Determine the [x, y] coordinate at the center of the cell enclosing the given text.  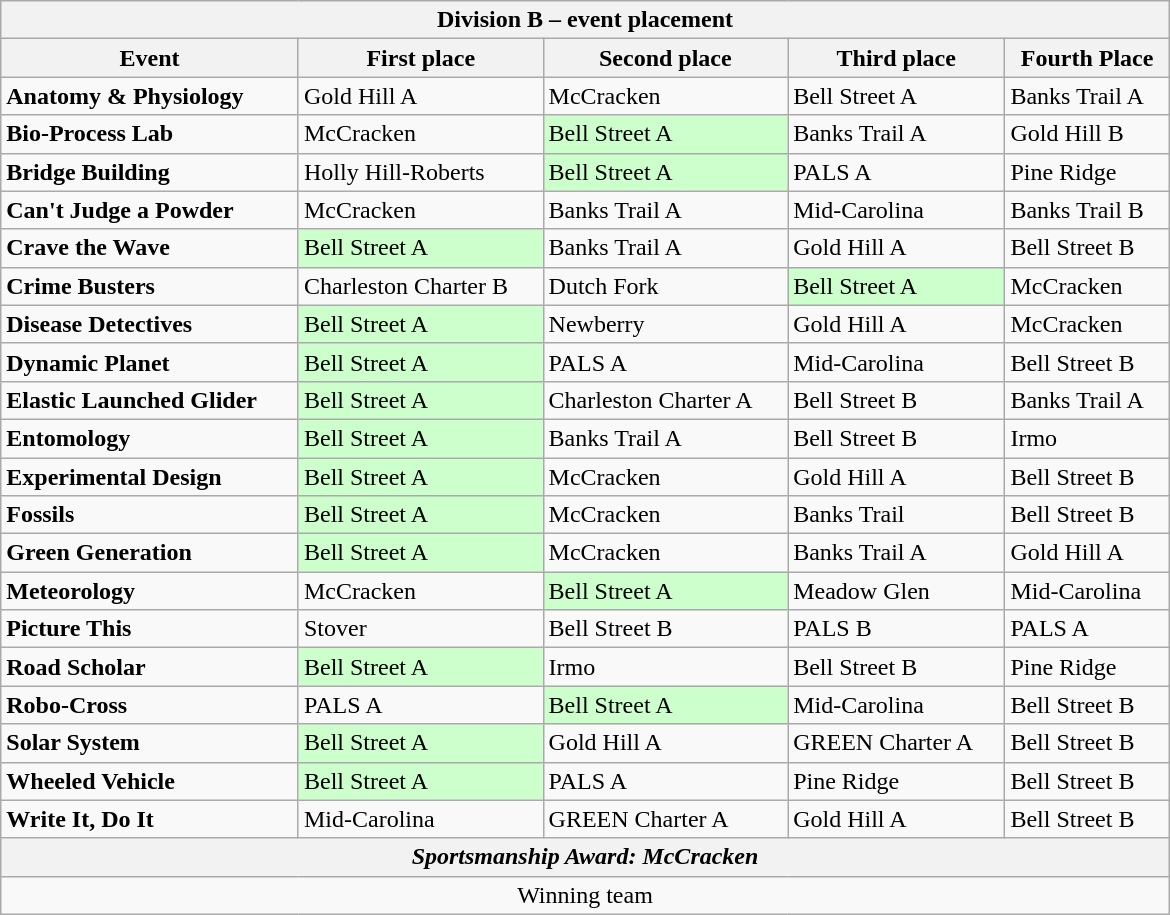
Solar System [150, 743]
Wheeled Vehicle [150, 781]
Event [150, 58]
Disease Detectives [150, 324]
Holly Hill-Roberts [420, 172]
Banks Trail [896, 515]
Gold Hill B [1087, 134]
Meteorology [150, 591]
Road Scholar [150, 667]
Meadow Glen [896, 591]
Sportsmanship Award: McCracken [585, 857]
Second place [666, 58]
Crime Busters [150, 286]
Experimental Design [150, 477]
Banks Trail B [1087, 210]
Dynamic Planet [150, 362]
Write It, Do It [150, 819]
Bio-Process Lab [150, 134]
Fossils [150, 515]
Picture This [150, 629]
Dutch Fork [666, 286]
Bridge Building [150, 172]
Crave the Wave [150, 248]
Division B – event placement [585, 20]
Green Generation [150, 553]
Winning team [585, 895]
First place [420, 58]
Third place [896, 58]
Stover [420, 629]
Fourth Place [1087, 58]
PALS B [896, 629]
Newberry [666, 324]
Entomology [150, 438]
Can't Judge a Powder [150, 210]
Charleston Charter B [420, 286]
Robo-Cross [150, 705]
Elastic Launched Glider [150, 400]
Anatomy & Physiology [150, 96]
Charleston Charter A [666, 400]
